Search for the cell housing the specified text and yield its (x, y) center coordinate. 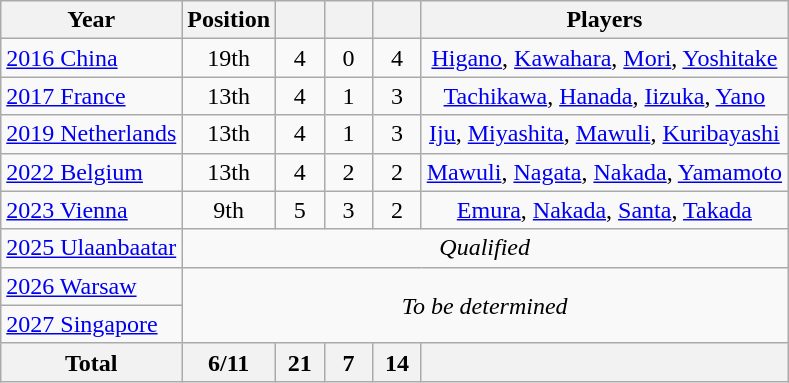
To be determined (485, 305)
Mawuli, Nagata, Nakada, Yamamoto (604, 172)
Tachikawa, Hanada, Iizuka, Yano (604, 96)
5 (300, 210)
Qualified (485, 248)
0 (348, 58)
Total (92, 362)
7 (348, 362)
6/11 (229, 362)
2026 Warsaw (92, 286)
19th (229, 58)
2027 Singapore (92, 324)
9th (229, 210)
2016 China (92, 58)
2017 France (92, 96)
2023 Vienna (92, 210)
Higano, Kawahara, Mori, Yoshitake (604, 58)
Iju, Miyashita, Mawuli, Kuribayashi (604, 134)
21 (300, 362)
Emura, Nakada, Santa, Takada (604, 210)
2022 Belgium (92, 172)
Players (604, 20)
2025 Ulaanbaatar (92, 248)
14 (398, 362)
Position (229, 20)
Year (92, 20)
2019 Netherlands (92, 134)
